For the text-containing cell, return its midpoint in [X, Y] coordinate format. 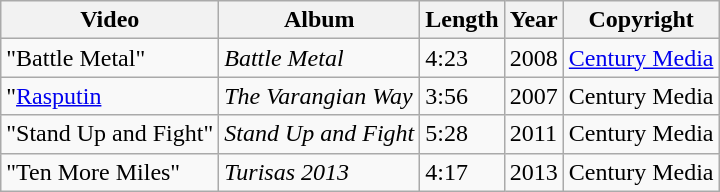
4:23 [462, 58]
Video [110, 20]
Copyright [641, 20]
5:28 [462, 134]
"Rasputin [110, 96]
2013 [534, 172]
Length [462, 20]
3:56 [462, 96]
The Varangian Way [320, 96]
2011 [534, 134]
"Stand Up and Fight" [110, 134]
2007 [534, 96]
Year [534, 20]
4:17 [462, 172]
"Ten More Miles" [110, 172]
Turisas 2013 [320, 172]
"Battle Metal" [110, 58]
Album [320, 20]
Stand Up and Fight [320, 134]
2008 [534, 58]
Battle Metal [320, 58]
